Find where the given text appears and provide that cell's center as [X, Y] coordinate. 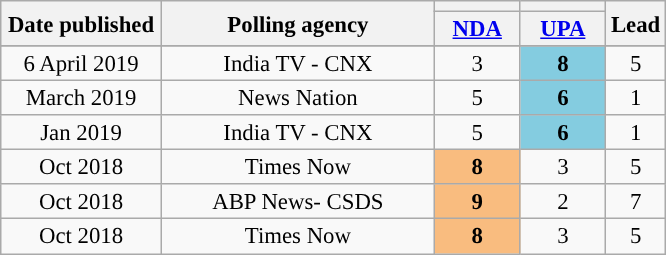
6 April 2019 [82, 64]
Lead [636, 24]
Polling agency [298, 24]
UPA [563, 30]
ABP News- CSDS [298, 202]
News Nation [298, 98]
Jan 2019 [82, 132]
Date published [82, 24]
NDA [477, 30]
9 [477, 202]
2 [563, 202]
March 2019 [82, 98]
7 [636, 202]
